Return the [x, y] coordinate for the center point of the cell that contains the specified text.  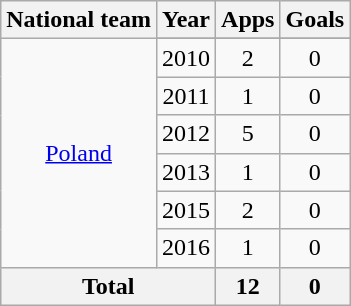
National team [79, 20]
Poland [79, 153]
Total [108, 286]
Year [186, 20]
2016 [186, 248]
2012 [186, 134]
2010 [186, 58]
Apps [248, 20]
2011 [186, 96]
Goals [315, 20]
5 [248, 134]
2013 [186, 172]
12 [248, 286]
2015 [186, 210]
